Detect which cell encompasses the target text, then output its (X, Y) center coordinate. 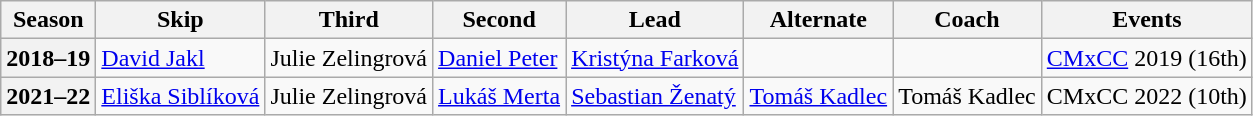
Coach (968, 20)
David Jakl (180, 58)
Events (1146, 20)
Sebastian Ženatý (655, 96)
Kristýna Farková (655, 58)
Skip (180, 20)
Lukáš Merta (500, 96)
CMxCC 2019 (16th) (1146, 58)
Alternate (818, 20)
Lead (655, 20)
Daniel Peter (500, 58)
CMxCC 2022 (10th) (1146, 96)
Eliška Siblíková (180, 96)
2021–22 (48, 96)
Second (500, 20)
2018–19 (48, 58)
Season (48, 20)
Third (349, 20)
